Return the (X, Y) coordinate for the center point of the cell that contains the specified text.  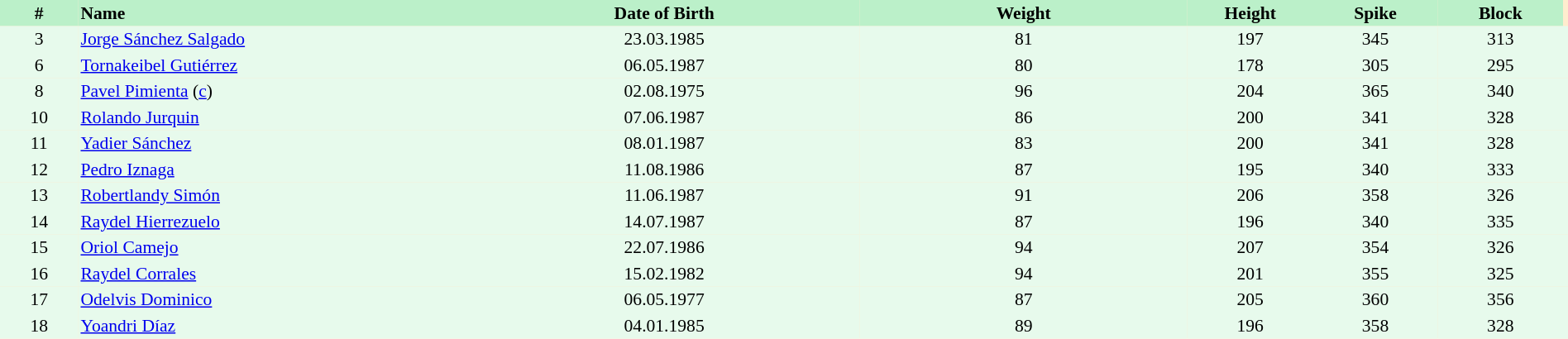
18 (39, 326)
178 (1250, 65)
204 (1250, 91)
Oriol Camejo (273, 248)
81 (1024, 40)
Spike (1374, 13)
80 (1024, 65)
14 (39, 222)
Name (273, 13)
13 (39, 195)
6 (39, 65)
Pedro Iznaga (273, 169)
Weight (1024, 13)
Block (1500, 13)
Yoandri Díaz (273, 326)
355 (1374, 274)
313 (1500, 40)
356 (1500, 299)
197 (1250, 40)
91 (1024, 195)
89 (1024, 326)
86 (1024, 117)
325 (1500, 274)
11 (39, 144)
345 (1374, 40)
3 (39, 40)
17 (39, 299)
365 (1374, 91)
201 (1250, 274)
08.01.1987 (664, 144)
Raydel Hierrezuelo (273, 222)
333 (1500, 169)
06.05.1987 (664, 65)
360 (1374, 299)
Jorge Sánchez Salgado (273, 40)
11.08.1986 (664, 169)
Yadier Sánchez (273, 144)
Height (1250, 13)
295 (1500, 65)
83 (1024, 144)
8 (39, 91)
12 (39, 169)
305 (1374, 65)
207 (1250, 248)
15 (39, 248)
06.05.1977 (664, 299)
Odelvis Dominico (273, 299)
# (39, 13)
206 (1250, 195)
Pavel Pimienta (c) (273, 91)
Tornakeibel Gutiérrez (273, 65)
Rolando Jurquin (273, 117)
14.07.1987 (664, 222)
04.01.1985 (664, 326)
07.06.1987 (664, 117)
335 (1500, 222)
Raydel Corrales (273, 274)
11.06.1987 (664, 195)
354 (1374, 248)
205 (1250, 299)
02.08.1975 (664, 91)
Robertlandy Simón (273, 195)
96 (1024, 91)
10 (39, 117)
195 (1250, 169)
16 (39, 274)
Date of Birth (664, 13)
22.07.1986 (664, 248)
23.03.1985 (664, 40)
15.02.1982 (664, 274)
